From the cell containing the given text, extract its center point as (x, y) coordinate. 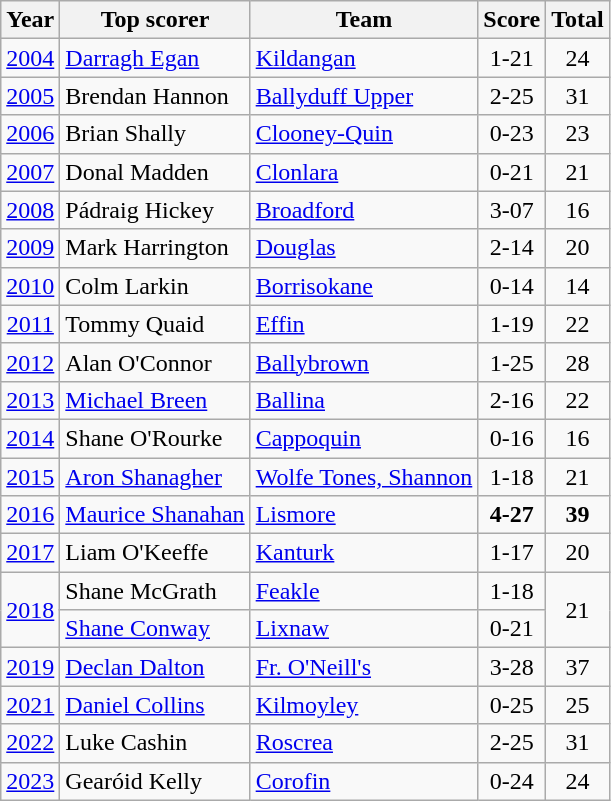
28 (578, 362)
0-16 (512, 438)
Pádraig Hickey (155, 210)
14 (578, 286)
3-07 (512, 210)
4-27 (512, 515)
0-25 (512, 705)
1-25 (512, 362)
Shane McGrath (155, 591)
Wolfe Tones, Shannon (364, 477)
2023 (30, 781)
Michael Breen (155, 400)
Declan Dalton (155, 667)
2009 (30, 248)
Year (30, 20)
2014 (30, 438)
2016 (30, 515)
Roscrea (364, 743)
2-14 (512, 248)
39 (578, 515)
0-14 (512, 286)
Aron Shanagher (155, 477)
Lismore (364, 515)
Feakle (364, 591)
Luke Cashin (155, 743)
1-17 (512, 553)
2015 (30, 477)
Lixnaw (364, 629)
2013 (30, 400)
2008 (30, 210)
Donal Madden (155, 172)
Ballyduff Upper (364, 96)
Cappoquin (364, 438)
Douglas (364, 248)
Clooney-Quin (364, 134)
Clonlara (364, 172)
2010 (30, 286)
Ballybrown (364, 362)
2019 (30, 667)
0-24 (512, 781)
Fr. O'Neill's (364, 667)
Broadford (364, 210)
23 (578, 134)
0-23 (512, 134)
2011 (30, 324)
Kildangan (364, 58)
Liam O'Keeffe (155, 553)
Gearóid Kelly (155, 781)
Shane O'Rourke (155, 438)
2006 (30, 134)
Colm Larkin (155, 286)
Darragh Egan (155, 58)
Brian Shally (155, 134)
25 (578, 705)
2012 (30, 362)
2018 (30, 610)
Kilmoyley (364, 705)
Mark Harrington (155, 248)
2022 (30, 743)
Tommy Quaid (155, 324)
Brendan Hannon (155, 96)
Team (364, 20)
1-21 (512, 58)
3-28 (512, 667)
2005 (30, 96)
Total (578, 20)
Alan O'Connor (155, 362)
Shane Conway (155, 629)
Maurice Shanahan (155, 515)
2021 (30, 705)
Ballina (364, 400)
2-16 (512, 400)
Kanturk (364, 553)
Borrisokane (364, 286)
2004 (30, 58)
37 (578, 667)
2007 (30, 172)
Effin (364, 324)
Top scorer (155, 20)
2017 (30, 553)
Score (512, 20)
1-19 (512, 324)
Corofin (364, 781)
Daniel Collins (155, 705)
